Determine the [X, Y] coordinate at the center of the cell enclosing the given text.  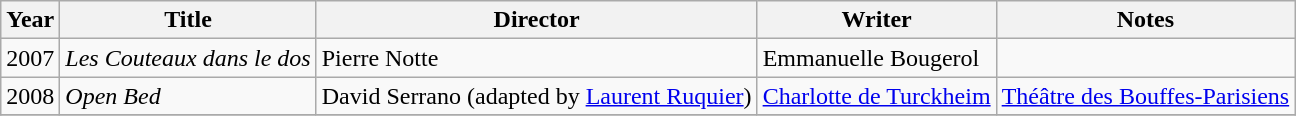
Théâtre des Bouffes-Parisiens [1146, 96]
Notes [1146, 20]
2008 [30, 96]
Title [188, 20]
Director [536, 20]
Pierre Notte [536, 58]
David Serrano (adapted by Laurent Ruquier) [536, 96]
Writer [876, 20]
Les Couteaux dans le dos [188, 58]
2007 [30, 58]
Year [30, 20]
Emmanuelle Bougerol [876, 58]
Open Bed [188, 96]
Charlotte de Turckheim [876, 96]
